Extract the [X, Y] coordinate from the center of the cell holding the provided text.  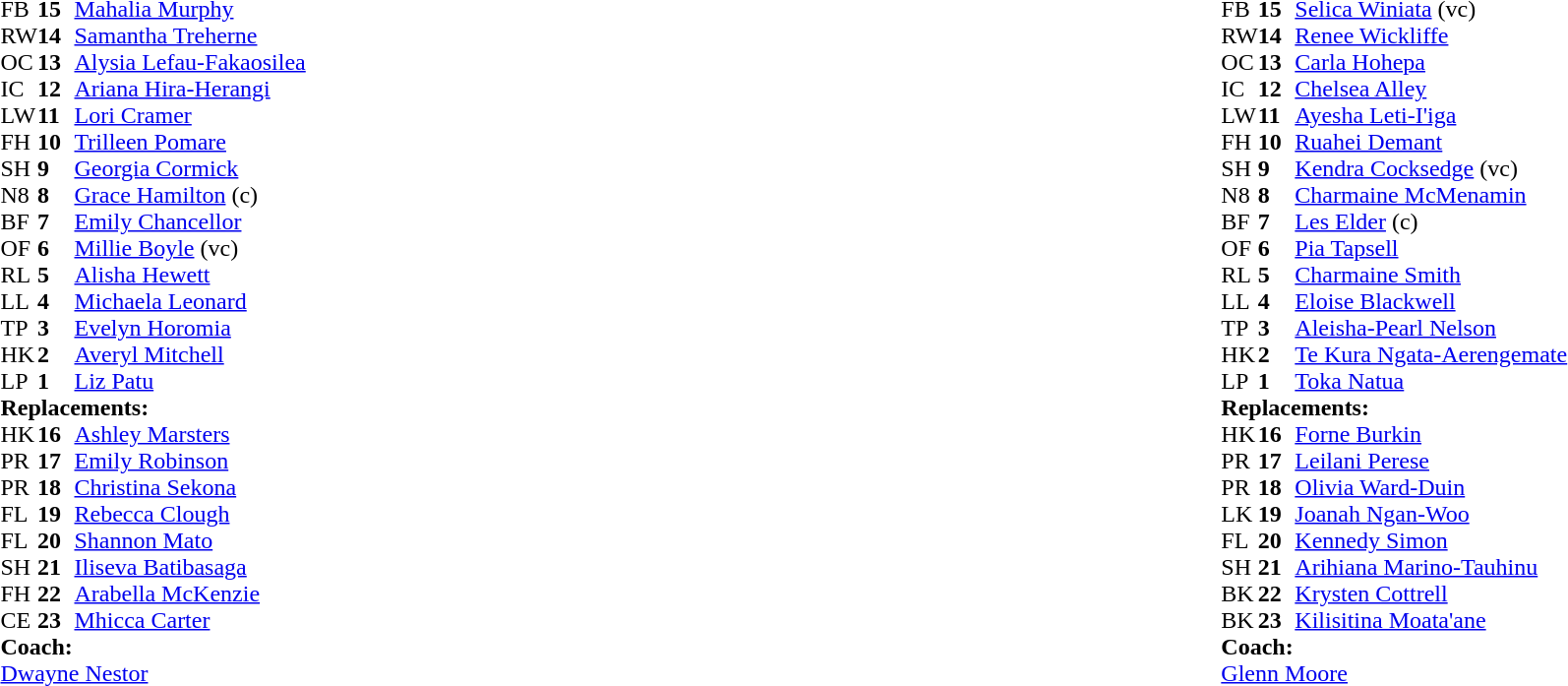
Aleisha-Pearl Nelson [1430, 329]
Carla Hohepa [1430, 63]
Ashley Marsters [191, 435]
Michaela Leonard [191, 301]
Arihiana Marino-Tauhinu [1430, 567]
Les Elder (c) [1430, 222]
Forne Burkin [1430, 435]
Ariana Hira-Herangi [191, 89]
Lori Cramer [191, 116]
Olivia Ward-Duin [1430, 488]
Alysia Lefau-Fakaosilea [191, 63]
CE [19, 620]
Kilisitina Moata'ane [1430, 620]
Iliseva Batibasaga [191, 567]
Shannon Mato [191, 541]
Toka Natua [1430, 382]
Krysten Cottrell [1430, 594]
Samantha Treherne [191, 35]
Rebecca Clough [191, 514]
Trilleen Pomare [191, 142]
Alisha Hewett [191, 276]
Leilani Perese [1430, 461]
Charmaine McMenamin [1430, 195]
Eloise Blackwell [1430, 301]
Charmaine Smith [1430, 276]
Emily Chancellor [191, 222]
Dwayne Nestor [152, 673]
Glenn Moore [1394, 673]
Arabella McKenzie [191, 594]
Evelyn Horomia [191, 329]
Te Kura Ngata-Aerengemate [1430, 354]
Georgia Cormick [191, 169]
Kennedy Simon [1430, 541]
Averyl Mitchell [191, 354]
Emily Robinson [191, 461]
Pia Tapsell [1430, 248]
Millie Boyle (vc) [191, 248]
Chelsea Alley [1430, 89]
Mhicca Carter [191, 620]
Renee Wickliffe [1430, 35]
Christina Sekona [191, 488]
Ruahei Demant [1430, 142]
Joanah Ngan-Woo [1430, 514]
Ayesha Leti-I'iga [1430, 116]
LK [1239, 514]
Liz Patu [191, 382]
Grace Hamilton (c) [191, 195]
Kendra Cocksedge (vc) [1430, 169]
